Output the [X, Y] coordinate of the center of the cell containing the given text.  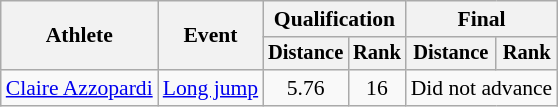
Did not advance [482, 88]
Claire Azzopardi [80, 88]
16 [377, 88]
Event [210, 36]
Final [482, 19]
Long jump [210, 88]
Qualification [334, 19]
5.76 [306, 88]
Athlete [80, 36]
